From the cell containing the given text, extract its center point as [X, Y] coordinate. 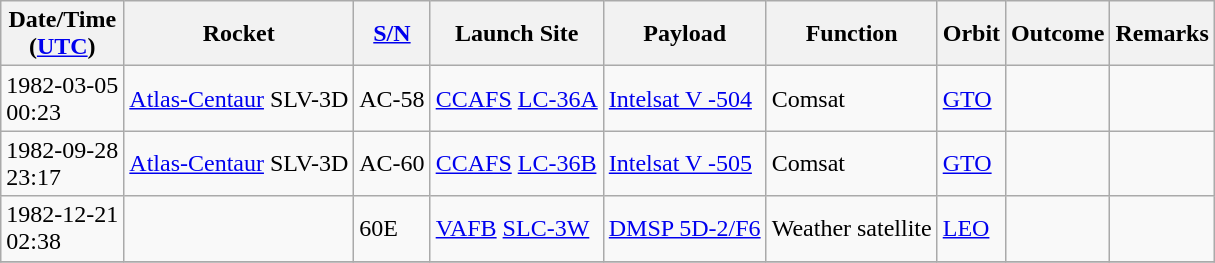
60E [392, 228]
AC-60 [392, 164]
Rocket [239, 34]
Weather satellite [852, 228]
Intelsat V -505 [684, 164]
Payload [684, 34]
CCAFS LC-36A [516, 98]
1982-03-0500:23 [62, 98]
Function [852, 34]
Intelsat V -504 [684, 98]
VAFB SLC-3W [516, 228]
Date/Time(UTC) [62, 34]
S/N [392, 34]
1982-09-2823:17 [62, 164]
Outcome [1058, 34]
Orbit [971, 34]
1982-12-2102:38 [62, 228]
Remarks [1162, 34]
CCAFS LC-36B [516, 164]
DMSP 5D-2/F6 [684, 228]
LEO [971, 228]
AC-58 [392, 98]
Launch Site [516, 34]
